Search for the cell housing the specified text and yield its [X, Y] center coordinate. 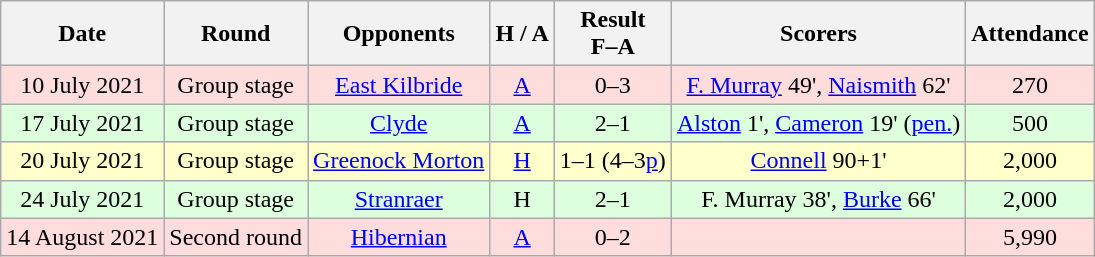
Connell 90+1' [818, 161]
20 July 2021 [82, 161]
0–3 [612, 85]
1–1 (4–3p) [612, 161]
Attendance [1030, 34]
0–2 [612, 237]
Greenock Morton [399, 161]
Second round [236, 237]
5,990 [1030, 237]
F. Murray 38', Burke 66' [818, 199]
14 August 2021 [82, 237]
Alston 1', Cameron 19' (pen.) [818, 123]
Hibernian [399, 237]
Date [82, 34]
Scorers [818, 34]
East Kilbride [399, 85]
10 July 2021 [82, 85]
H / A [522, 34]
Opponents [399, 34]
24 July 2021 [82, 199]
17 July 2021 [82, 123]
270 [1030, 85]
F. Murray 49', Naismith 62' [818, 85]
ResultF–A [612, 34]
Clyde [399, 123]
500 [1030, 123]
Round [236, 34]
Stranraer [399, 199]
